Identify which cell holds the provided text, then report its [x, y] central coordinate. 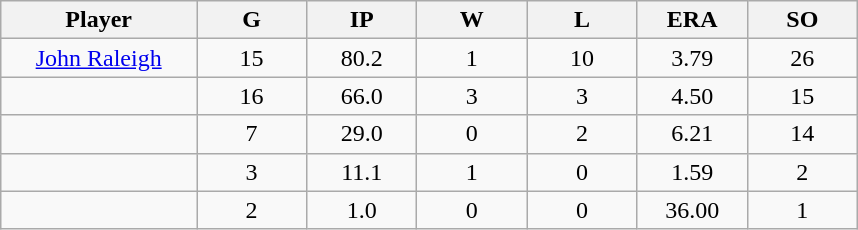
29.0 [362, 134]
L [582, 20]
36.00 [692, 210]
16 [252, 96]
SO [802, 20]
7 [252, 134]
80.2 [362, 58]
11.1 [362, 172]
W [472, 20]
Player [99, 20]
1.0 [362, 210]
26 [802, 58]
14 [802, 134]
66.0 [362, 96]
G [252, 20]
John Raleigh [99, 58]
6.21 [692, 134]
IP [362, 20]
3.79 [692, 58]
10 [582, 58]
1.59 [692, 172]
ERA [692, 20]
4.50 [692, 96]
